Output the [X, Y] coordinate of the center of the cell containing the given text.  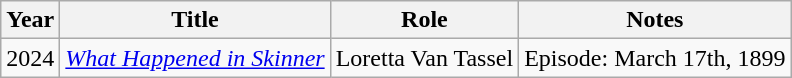
What Happened in Skinner [195, 58]
Episode: March 17th, 1899 [655, 58]
2024 [30, 58]
Year [30, 20]
Notes [655, 20]
Role [424, 20]
Loretta Van Tassel [424, 58]
Title [195, 20]
